Return (x, y) of the center of cell containing provided text 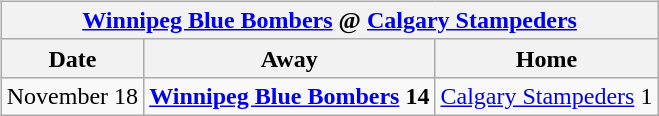
Away (290, 58)
Date (72, 58)
Calgary Stampeders 1 (546, 96)
Home (546, 58)
November 18 (72, 96)
Winnipeg Blue Bombers 14 (290, 96)
Winnipeg Blue Bombers @ Calgary Stampeders (330, 20)
